Pinpoint the cell where the given text exists, returning its (X, Y) midpoint coordinate. 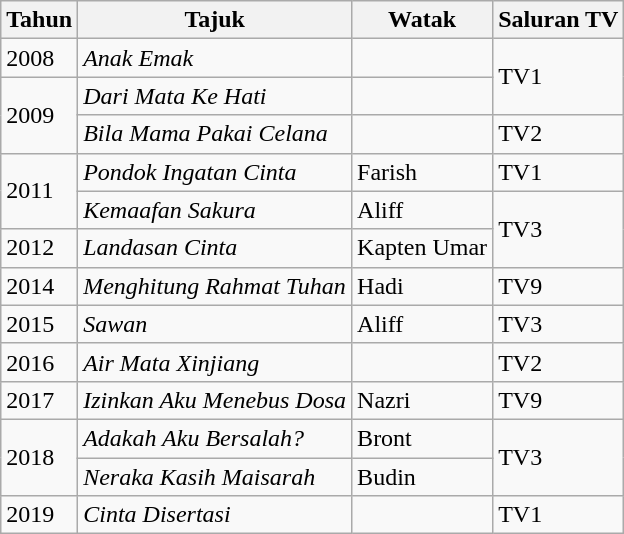
2015 (40, 324)
Budin (422, 477)
Air Mata Xinjiang (215, 362)
2012 (40, 248)
2008 (40, 58)
2017 (40, 400)
Neraka Kasih Maisarah (215, 477)
Pondok Ingatan Cinta (215, 172)
Kapten Umar (422, 248)
Bila Mama Pakai Celana (215, 134)
Anak Emak (215, 58)
2018 (40, 457)
Sawan (215, 324)
2014 (40, 286)
2009 (40, 115)
Tajuk (215, 20)
2016 (40, 362)
2019 (40, 515)
Landasan Cinta (215, 248)
Saluran TV (558, 20)
Farish (422, 172)
Bront (422, 438)
Izinkan Aku Menebus Dosa (215, 400)
Dari Mata Ke Hati (215, 96)
Hadi (422, 286)
2011 (40, 191)
Adakah Aku Bersalah? (215, 438)
Kemaafan Sakura (215, 210)
Watak (422, 20)
Menghitung Rahmat Tuhan (215, 286)
Cinta Disertasi (215, 515)
Tahun (40, 20)
Nazri (422, 400)
